For the text-containing cell, return its midpoint in (X, Y) coordinate format. 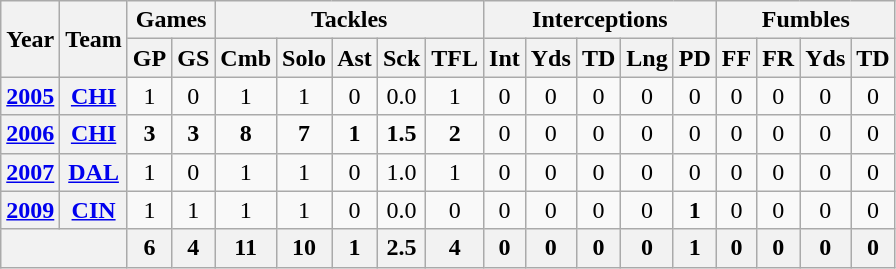
CIN (94, 210)
PD (694, 58)
TFL (455, 58)
2.5 (401, 248)
8 (246, 134)
Fumbles (806, 20)
11 (246, 248)
Cmb (246, 58)
2009 (30, 210)
2006 (30, 134)
Solo (304, 58)
Ast (355, 58)
Interceptions (600, 20)
GS (194, 58)
2007 (30, 172)
Lng (647, 58)
6 (149, 248)
7 (304, 134)
Team (94, 39)
2005 (30, 96)
Games (170, 20)
Int (505, 58)
Tackles (350, 20)
1.0 (401, 172)
FR (778, 58)
1.5 (401, 134)
10 (304, 248)
Sck (401, 58)
Year (30, 39)
FF (736, 58)
2 (455, 134)
GP (149, 58)
DAL (94, 172)
